Locate the cell with the specified text and output its (X, Y) center coordinate. 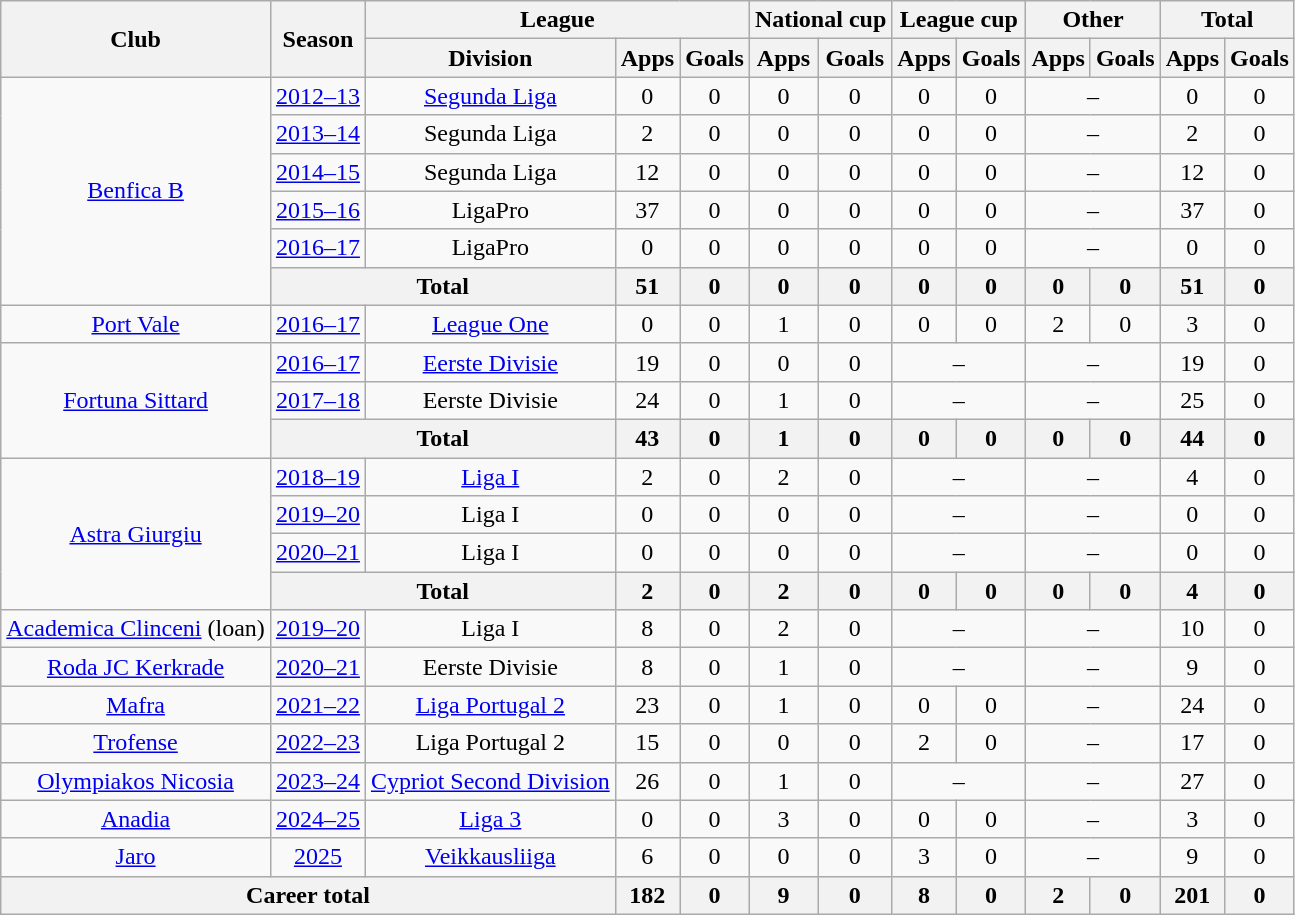
15 (647, 743)
2018–19 (318, 477)
2012–13 (318, 96)
National cup (820, 20)
Benfica B (136, 191)
43 (647, 438)
Mafra (136, 705)
Season (318, 39)
Club (136, 39)
182 (647, 895)
6 (647, 857)
Port Vale (136, 324)
Fortuna Sittard (136, 400)
Trofense (136, 743)
27 (1192, 781)
League One (490, 324)
17 (1192, 743)
2022–23 (318, 743)
Roda JC Kerkrade (136, 667)
2023–24 (318, 781)
2024–25 (318, 819)
25 (1192, 400)
2013–14 (318, 134)
2015–16 (318, 210)
Liga 3 (490, 819)
Cypriot Second Division (490, 781)
Other (1093, 20)
Division (490, 58)
2025 (318, 857)
10 (1192, 629)
Academica Clinceni (loan) (136, 629)
Astra Giurgiu (136, 534)
League (557, 20)
Veikkausliiga (490, 857)
23 (647, 705)
44 (1192, 438)
2014–15 (318, 172)
26 (647, 781)
2021–22 (318, 705)
201 (1192, 895)
Career total (308, 895)
Jaro (136, 857)
2017–18 (318, 400)
Olympiakos Nicosia (136, 781)
League cup (959, 20)
Anadia (136, 819)
